From the cell containing the given text, extract its center point as (X, Y) coordinate. 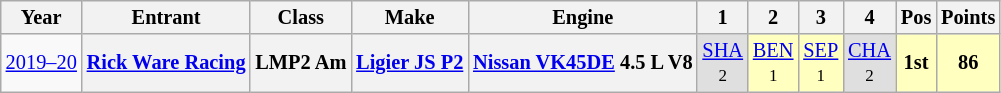
CHA2 (870, 63)
BEN1 (773, 63)
Class (300, 17)
Engine (582, 17)
Nissan VK45DE 4.5 L V8 (582, 63)
4 (870, 17)
SHA2 (722, 63)
Points (968, 17)
2 (773, 17)
Ligier JS P2 (410, 63)
LMP2 Am (300, 63)
Pos (916, 17)
1st (916, 63)
Rick Ware Racing (166, 63)
2019–20 (42, 63)
Entrant (166, 17)
86 (968, 63)
SEP1 (820, 63)
Year (42, 17)
Make (410, 17)
3 (820, 17)
1 (722, 17)
